Pinpoint the cell where the given text exists, returning its [X, Y] midpoint coordinate. 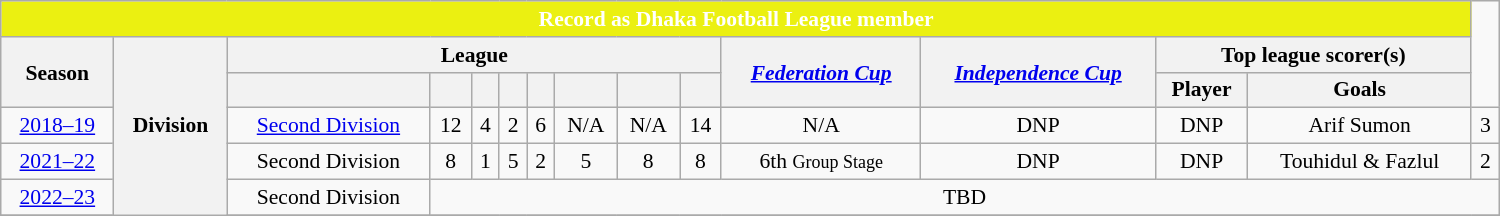
Independence Cup [1038, 72]
TBD [964, 197]
Arif Sumon [1360, 126]
Federation Cup [821, 72]
Touhidul & Fazlul [1360, 162]
Season [58, 72]
Division [170, 126]
2018–19 [58, 126]
14 [701, 126]
League [474, 55]
Goals [1360, 90]
4 [486, 126]
12 [451, 126]
6 [541, 126]
2021–22 [58, 162]
6th Group Stage [821, 162]
Top league scorer(s) [1313, 55]
2022–23 [58, 197]
Record as Dhaka Football League member [736, 19]
Player [1202, 90]
3 [1485, 126]
1 [486, 162]
